Identify which cell holds the provided text, then report its [X, Y] central coordinate. 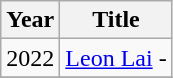
2022 [30, 58]
Title [116, 20]
Year [30, 20]
Leon Lai - [116, 58]
